Find where the given text appears and provide that cell's center as [X, Y] coordinate. 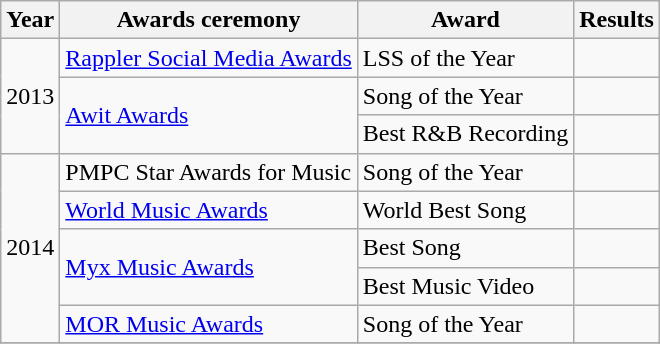
World Music Awards [208, 210]
MOR Music Awards [208, 324]
Myx Music Awards [208, 267]
Award [465, 20]
2013 [30, 96]
World Best Song [465, 210]
Best Music Video [465, 286]
Best Song [465, 248]
Results [617, 20]
Year [30, 20]
2014 [30, 248]
Awit Awards [208, 115]
LSS of the Year [465, 58]
Best R&B Recording [465, 134]
Rappler Social Media Awards [208, 58]
Awards ceremony [208, 20]
PMPC Star Awards for Music [208, 172]
